Identify which cell holds the provided text, then report its [x, y] central coordinate. 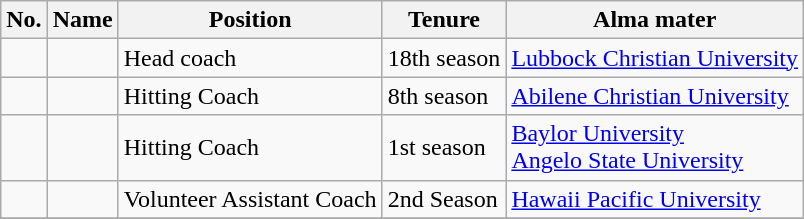
Volunteer Assistant Coach [250, 199]
1st season [444, 148]
18th season [444, 58]
No. [24, 20]
Abilene Christian University [655, 96]
Tenure [444, 20]
Hawaii Pacific University [655, 199]
Baylor UniversityAngelo State University [655, 148]
Position [250, 20]
8th season [444, 96]
Name [82, 20]
Head coach [250, 58]
Alma mater [655, 20]
2nd Season [444, 199]
Lubbock Christian University [655, 58]
